Detect which cell encompasses the target text, then output its (X, Y) center coordinate. 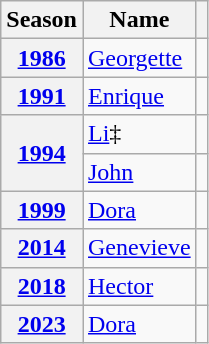
2014 (42, 248)
1994 (42, 153)
1991 (42, 96)
Li‡ (139, 134)
2023 (42, 324)
Georgette (139, 58)
Genevieve (139, 248)
2018 (42, 286)
John (139, 172)
Name (139, 20)
Season (42, 20)
1986 (42, 58)
Enrique (139, 96)
1999 (42, 210)
Hector (139, 286)
